From the cell containing the given text, extract its center point as (x, y) coordinate. 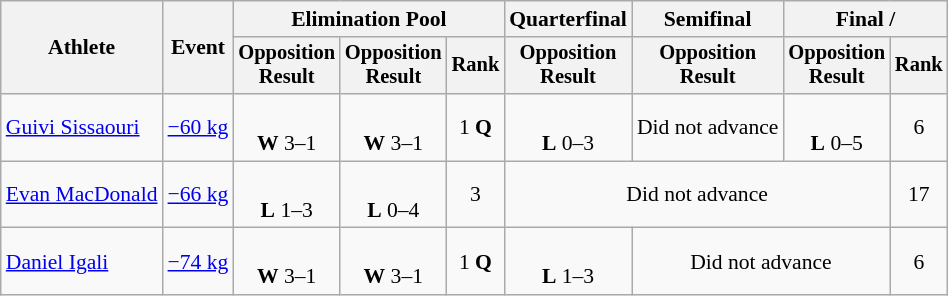
Final / (865, 19)
Elimination Pool (368, 19)
−74 kg (198, 262)
−66 kg (198, 194)
3 (476, 194)
L 0–3 (568, 128)
L 0–5 (836, 128)
Semifinal (708, 19)
Quarterfinal (568, 19)
Evan MacDonald (82, 194)
Event (198, 48)
Athlete (82, 48)
17 (919, 194)
−60 kg (198, 128)
L 0–4 (394, 194)
Daniel Igali (82, 262)
Guivi Sissaouri (82, 128)
